Pinpoint the cell where the given text exists, returning its [x, y] midpoint coordinate. 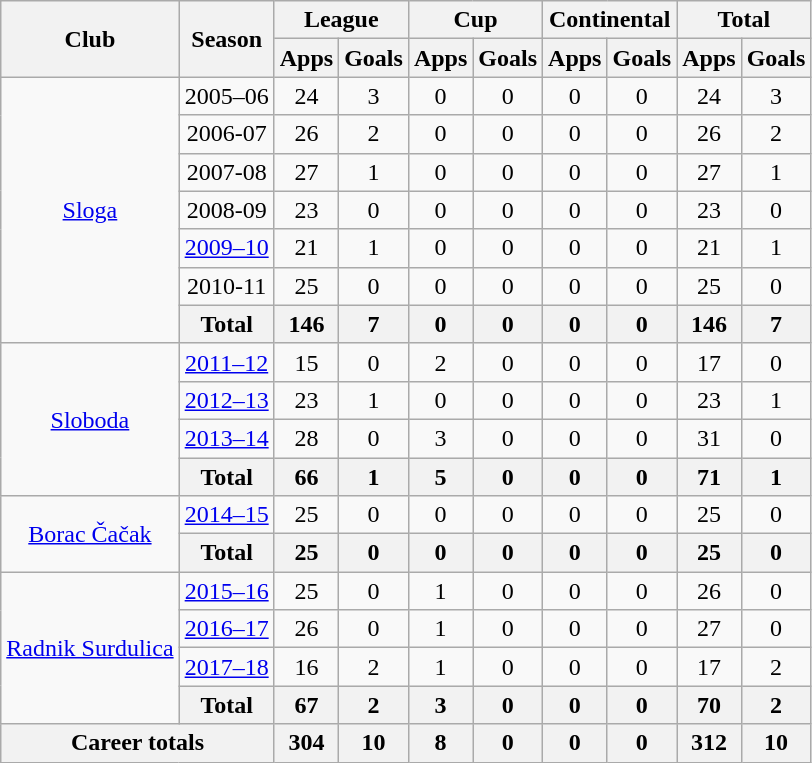
Borac Čačak [90, 534]
31 [709, 438]
2010-11 [226, 286]
Continental [610, 20]
2005–06 [226, 96]
8 [440, 743]
304 [306, 743]
League [341, 20]
2015–16 [226, 591]
Sloga [90, 210]
5 [440, 477]
70 [709, 705]
2011–12 [226, 362]
2016–17 [226, 629]
15 [306, 362]
Season [226, 39]
2014–15 [226, 515]
Radnik Surdulica [90, 648]
2013–14 [226, 438]
2007-08 [226, 172]
2008-09 [226, 210]
Sloboda [90, 419]
71 [709, 477]
28 [306, 438]
2012–13 [226, 400]
67 [306, 705]
Club [90, 39]
2017–18 [226, 667]
Cup [475, 20]
66 [306, 477]
312 [709, 743]
2009–10 [226, 248]
16 [306, 667]
2006-07 [226, 134]
Career totals [138, 743]
